Pinpoint the cell where the given text exists, returning its [x, y] midpoint coordinate. 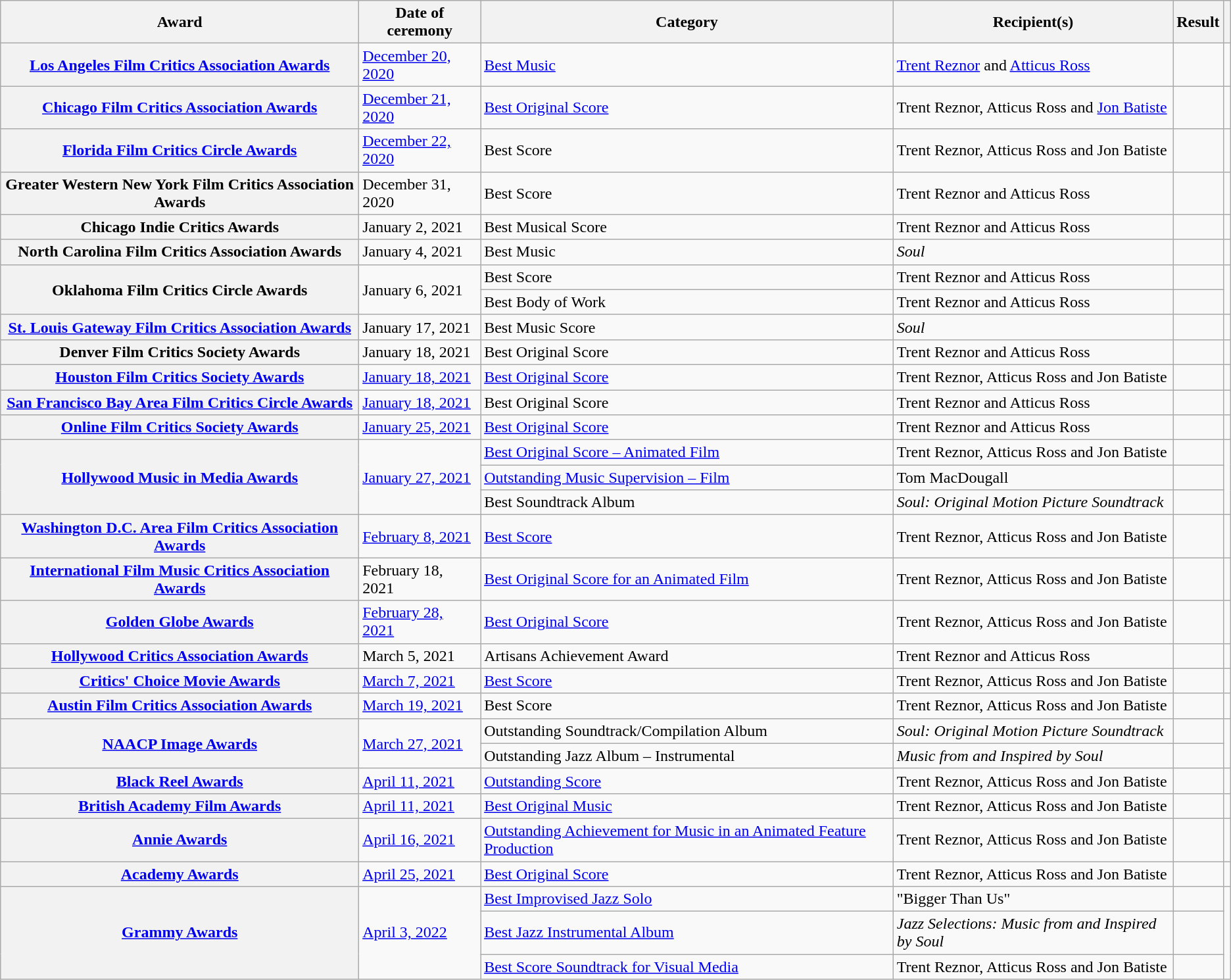
Jazz Selections: Music from and Inspired by Soul [1032, 933]
January 4, 2021 [420, 252]
Hollywood Music in Media Awards [180, 478]
Best Original Score for an Animated Film [687, 579]
St. Louis Gateway Film Critics Association Awards [180, 327]
Best Score Soundtrack for Visual Media [687, 967]
Golden Globe Awards [180, 622]
Outstanding Soundtrack/Compilation Album [687, 731]
April 25, 2021 [420, 874]
December 20, 2020 [420, 64]
"Bigger Than Us" [1032, 899]
Online Film Critics Society Awards [180, 428]
Hollywood Critics Association Awards [180, 656]
Artisans Achievement Award [687, 656]
Austin Film Critics Association Awards [180, 706]
Outstanding Jazz Album – Instrumental [687, 756]
January 25, 2021 [420, 428]
February 8, 2021 [420, 537]
Recipient(s) [1032, 22]
Best Soundtrack Album [687, 502]
January 17, 2021 [420, 327]
Best Original Music [687, 806]
Best Body of Work [687, 302]
Chicago Film Critics Association Awards [180, 108]
March 19, 2021 [420, 706]
April 16, 2021 [420, 839]
April 3, 2022 [420, 933]
January 6, 2021 [420, 289]
Oklahoma Film Critics Circle Awards [180, 289]
January 2, 2021 [420, 227]
February 18, 2021 [420, 579]
December 21, 2020 [420, 108]
Music from and Inspired by Soul [1032, 756]
Chicago Indie Critics Awards [180, 227]
Category [687, 22]
Result [1198, 22]
March 7, 2021 [420, 681]
Denver Film Critics Society Awards [180, 352]
Best Jazz Instrumental Album [687, 933]
March 5, 2021 [420, 656]
Best Original Score – Animated Film [687, 453]
British Academy Film Awards [180, 806]
Outstanding Music Supervision – Film [687, 478]
December 22, 2020 [420, 150]
Grammy Awards [180, 933]
Award [180, 22]
Best Music Score [687, 327]
Best Musical Score [687, 227]
Washington D.C. Area Film Critics Association Awards [180, 537]
Houston Film Critics Society Awards [180, 377]
San Francisco Bay Area Film Critics Circle Awards [180, 402]
International Film Music Critics Association Awards [180, 579]
Best Improvised Jazz Solo [687, 899]
Annie Awards [180, 839]
Critics' Choice Movie Awards [180, 681]
Greater Western New York Film Critics Association Awards [180, 193]
Los Angeles Film Critics Association Awards [180, 64]
Outstanding Score [687, 781]
Academy Awards [180, 874]
January 27, 2021 [420, 478]
North Carolina Film Critics Association Awards [180, 252]
December 31, 2020 [420, 193]
Black Reel Awards [180, 781]
NAACP Image Awards [180, 743]
February 28, 2021 [420, 622]
Outstanding Achievement for Music in an Animated Feature Production [687, 839]
March 27, 2021 [420, 743]
Florida Film Critics Circle Awards [180, 150]
Date of ceremony [420, 22]
Tom MacDougall [1032, 478]
